Search for the cell housing the specified text and yield its [x, y] center coordinate. 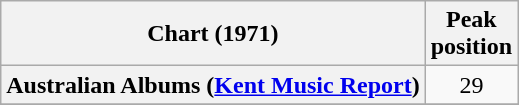
Australian Albums (Kent Music Report) [213, 85]
Chart (1971) [213, 34]
29 [471, 85]
Peakposition [471, 34]
